Detect which cell encompasses the target text, then output its [x, y] center coordinate. 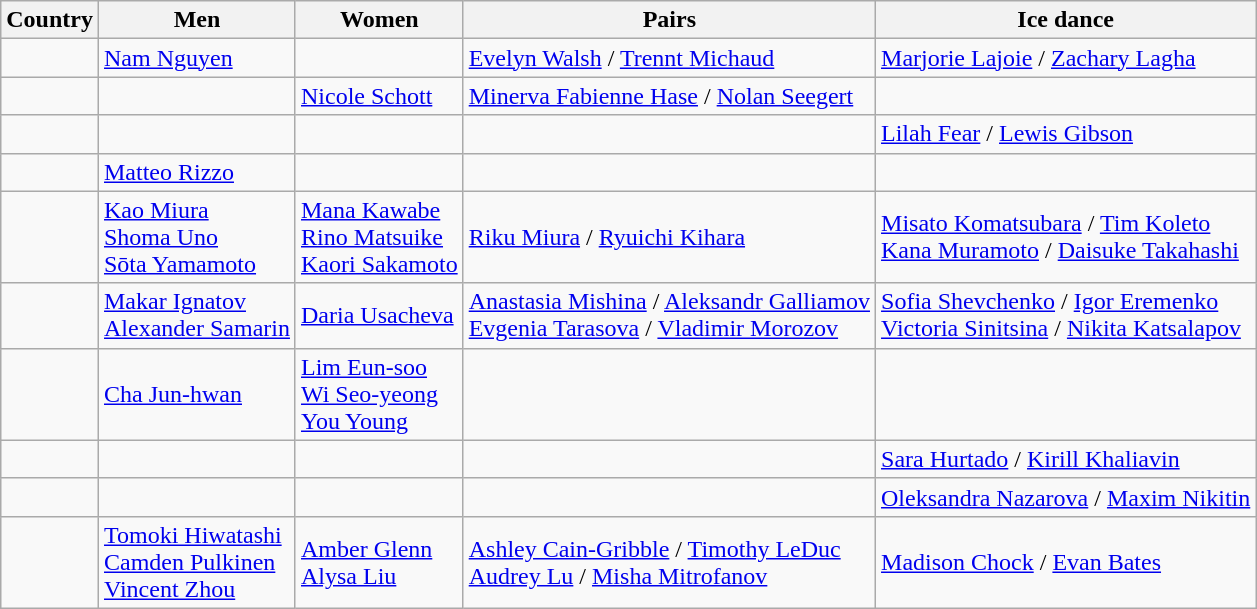
Men [196, 20]
Mana KawabeRino MatsuikeKaori Sakamoto [379, 237]
Ashley Cain-Gribble / Timothy LeDucAudrey Lu / Misha Mitrofanov [669, 562]
Sara Hurtado / Kirill Khaliavin [1066, 459]
Riku Miura / Ryuichi Kihara [669, 237]
Ice dance [1066, 20]
Kao MiuraShoma UnoSōta Yamamoto [196, 237]
Evelyn Walsh / Trennt Michaud [669, 58]
Sofia Shevchenko / Igor EremenkoVictoria Sinitsina / Nikita Katsalapov [1066, 316]
Pairs [669, 20]
Country [50, 20]
Tomoki HiwatashiCamden PulkinenVincent Zhou [196, 562]
Amber GlennAlysa Liu [379, 562]
Lim Eun-sooWi Seo-yeongYou Young [379, 394]
Minerva Fabienne Hase / Nolan Seegert [669, 96]
Women [379, 20]
Madison Chock / Evan Bates [1066, 562]
Makar IgnatovAlexander Samarin [196, 316]
Nicole Schott [379, 96]
Matteo Rizzo [196, 172]
Oleksandra Nazarova / Maxim Nikitin [1066, 497]
Cha Jun-hwan [196, 394]
Lilah Fear / Lewis Gibson [1066, 134]
Daria Usacheva [379, 316]
Nam Nguyen [196, 58]
Anastasia Mishina / Aleksandr GalliamovEvgenia Tarasova / Vladimir Morozov [669, 316]
Marjorie Lajoie / Zachary Lagha [1066, 58]
Misato Komatsubara / Tim KoletoKana Muramoto / Daisuke Takahashi [1066, 237]
